From the cell containing the given text, extract its center point as [x, y] coordinate. 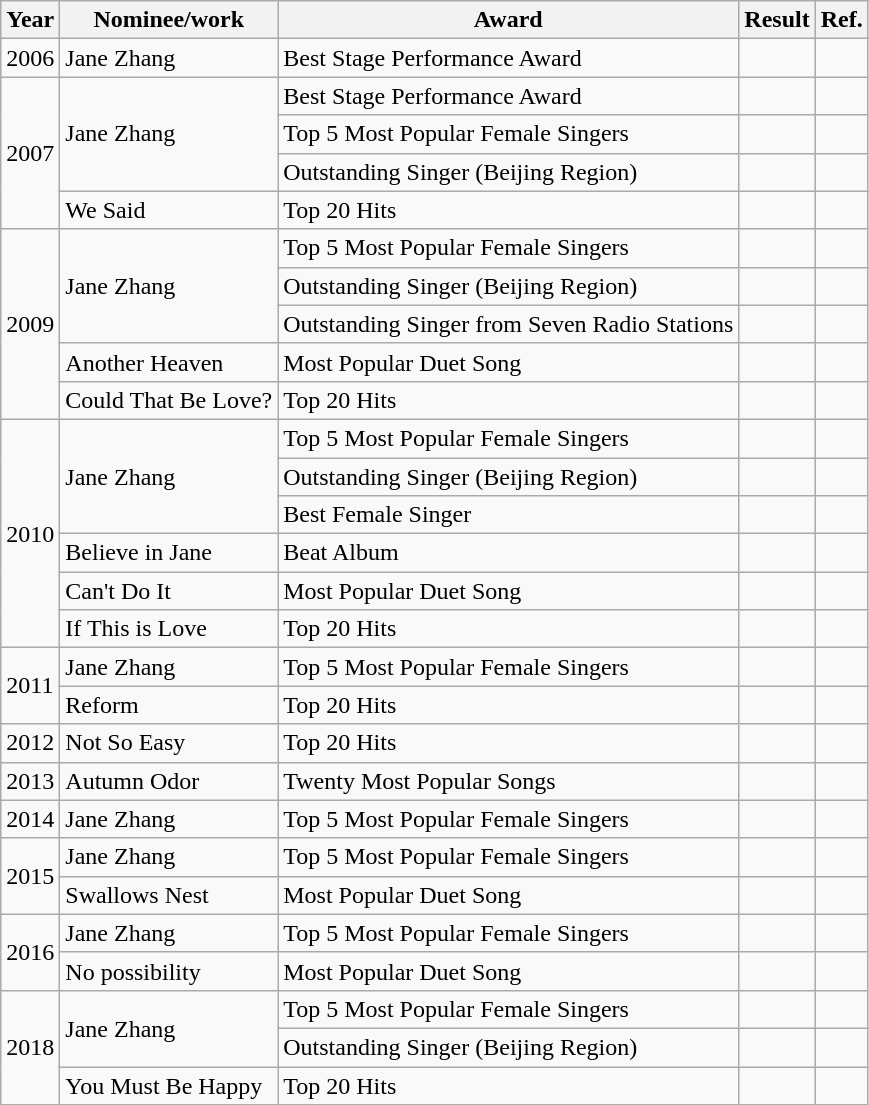
2015 [30, 876]
Best Female Singer [508, 515]
Can't Do It [169, 591]
2016 [30, 952]
2006 [30, 58]
2010 [30, 533]
Swallows Nest [169, 895]
If This is Love [169, 629]
We Said [169, 210]
2009 [30, 324]
Result [777, 20]
Believe in Jane [169, 553]
Award [508, 20]
2018 [30, 1047]
2012 [30, 743]
Another Heaven [169, 362]
2013 [30, 781]
2011 [30, 686]
Beat Album [508, 553]
Could That Be Love? [169, 400]
Nominee/work [169, 20]
Year [30, 20]
Twenty Most Popular Songs [508, 781]
Ref. [842, 20]
2007 [30, 153]
No possibility [169, 971]
Autumn Odor [169, 781]
Outstanding Singer from Seven Radio Stations [508, 324]
2014 [30, 819]
Reform [169, 705]
Not So Easy [169, 743]
You Must Be Happy [169, 1085]
